Locate the cell with the specified text and output its [X, Y] center coordinate. 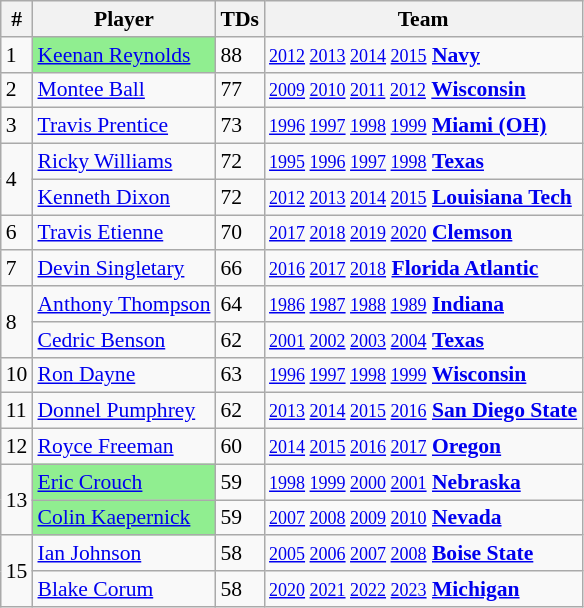
# [17, 19]
88 [240, 55]
1998 1999 2000 2001 Nebraska [423, 482]
15 [17, 572]
4 [17, 180]
2009 2010 2011 2012 Wisconsin [423, 90]
Ian Johnson [124, 554]
Keenan Reynolds [124, 55]
Team [423, 19]
1996 1997 1998 1999 Miami (OH) [423, 126]
Player [124, 19]
2017 2018 2019 2020 Clemson [423, 233]
2005 2006 2007 2008 Boise State [423, 554]
2014 2015 2016 2017 Oregon [423, 447]
Blake Corum [124, 589]
1986 1987 1988 1989 Indiana [423, 304]
3 [17, 126]
Anthony Thompson [124, 304]
2007 2008 2009 2010 Nevada [423, 518]
77 [240, 90]
11 [17, 411]
1 [17, 55]
6 [17, 233]
Kenneth Dixon [124, 197]
Montee Ball [124, 90]
Ron Dayne [124, 375]
Donnel Pumphrey [124, 411]
10 [17, 375]
73 [240, 126]
2 [17, 90]
64 [240, 304]
13 [17, 500]
Ricky Williams [124, 162]
Eric Crouch [124, 482]
2020 2021 2022 2023 Michigan [423, 589]
TDs [240, 19]
Colin Kaepernick [124, 518]
66 [240, 269]
60 [240, 447]
1995 1996 1997 1998 Texas [423, 162]
12 [17, 447]
63 [240, 375]
Travis Etienne [124, 233]
70 [240, 233]
8 [17, 322]
2013 2014 2015 2016 San Diego State [423, 411]
Royce Freeman [124, 447]
1996 1997 1998 1999 Wisconsin [423, 375]
Travis Prentice [124, 126]
2016 2017 2018 Florida Atlantic [423, 269]
7 [17, 269]
2001 2002 2003 2004 Texas [423, 340]
2012 2013 2014 2015 Navy [423, 55]
2012 2013 2014 2015 Louisiana Tech [423, 197]
Cedric Benson [124, 340]
Devin Singletary [124, 269]
